From the cell containing the given text, extract its center point as (X, Y) coordinate. 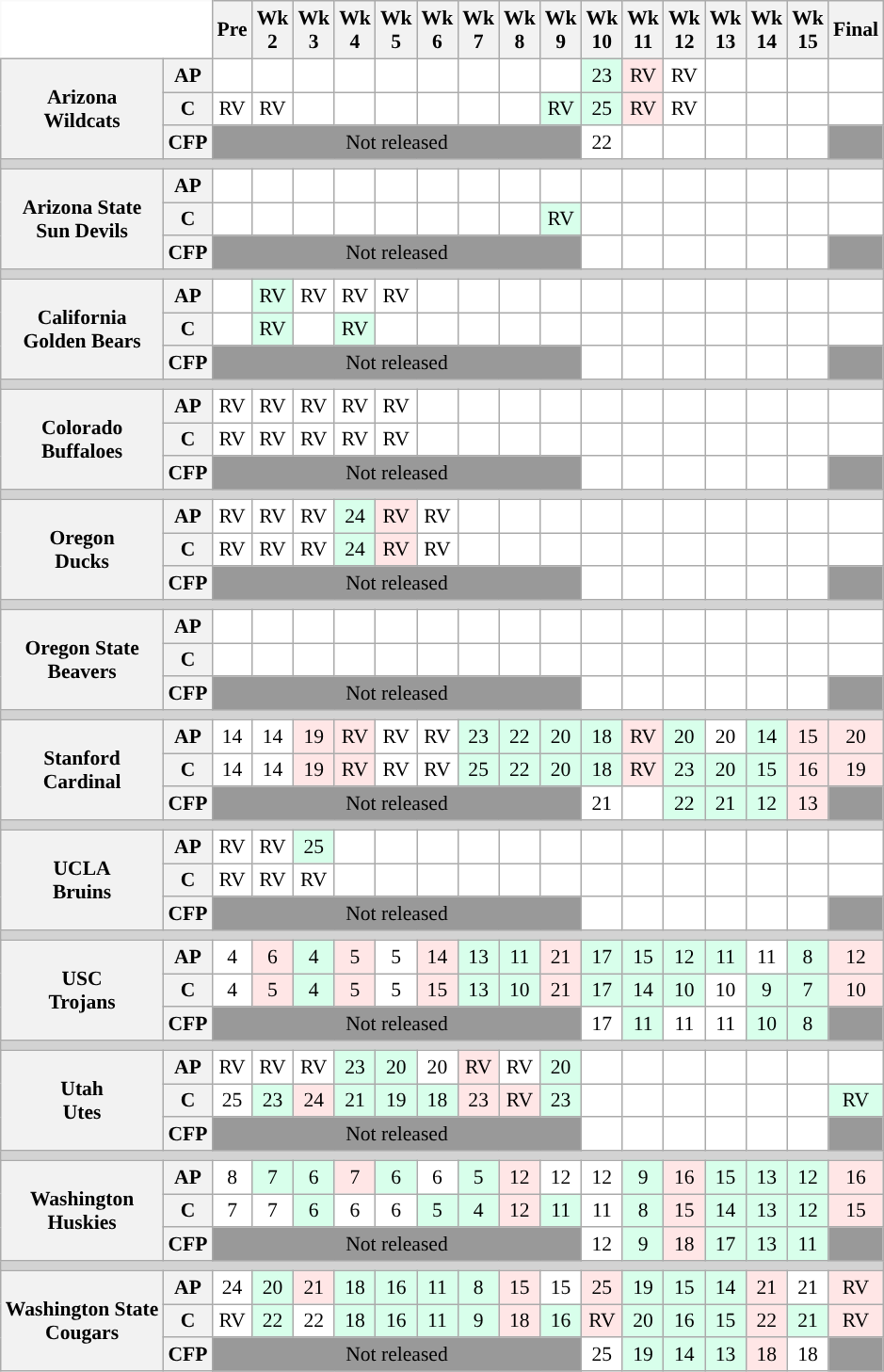
ColoradoBuffaloes (83, 439)
Wk13 (726, 30)
Pre (233, 30)
Wk9 (561, 30)
Wk4 (355, 30)
UCLABruins (83, 880)
Final (856, 30)
ArizonaWildcats (83, 109)
StanfordCardinal (83, 770)
OregonDucks (83, 550)
Wk14 (766, 30)
Wk15 (808, 30)
Wk3 (313, 30)
Wk10 (602, 30)
Wk6 (438, 30)
WashingtonHuskies (83, 1211)
Wk12 (684, 30)
Wk8 (520, 30)
Wk7 (478, 30)
Wk2 (273, 30)
Oregon StateBeavers (83, 659)
Wk11 (643, 30)
Arizona StateSun Devils (83, 218)
UtahUtes (83, 1100)
Wk5 (396, 30)
CaliforniaGolden Bears (83, 330)
USCTrojans (83, 991)
Washington StateCougars (83, 1320)
